Return (x, y) of the center of cell containing provided text 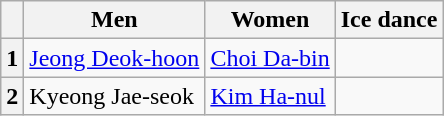
Jeong Deok-hoon (114, 58)
Women (270, 20)
Ice dance (389, 20)
Kim Ha-nul (270, 96)
Kyeong Jae-seok (114, 96)
1 (12, 58)
Choi Da-bin (270, 58)
Men (114, 20)
2 (12, 96)
